Locate the cell with the specified text and output its [X, Y] center coordinate. 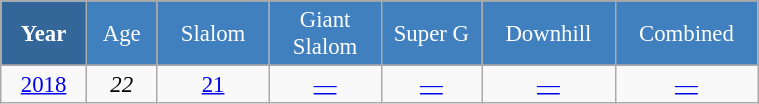
21 [213, 85]
22 [122, 85]
Slalom [213, 34]
Age [122, 34]
Downhill [549, 34]
Year [44, 34]
Super G [432, 34]
Combined [686, 34]
GiantSlalom [325, 34]
2018 [44, 85]
